From the cell containing the given text, extract its center point as (X, Y) coordinate. 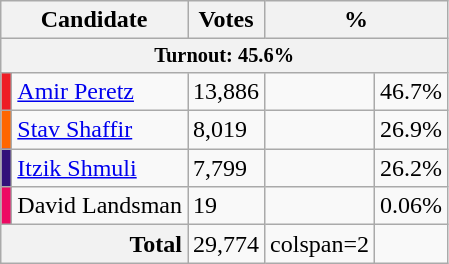
colspan=2 (320, 244)
Stav Shaffir (100, 130)
Turnout: 45.6% (224, 56)
19 (226, 206)
% (356, 20)
26.9% (410, 130)
29,774 (226, 244)
Votes (226, 20)
Candidate (94, 20)
Total (94, 244)
Amir Peretz (100, 91)
26.2% (410, 168)
0.06% (410, 206)
Itzik Shmuli (100, 168)
David Landsman (100, 206)
46.7% (410, 91)
8,019 (226, 130)
7,799 (226, 168)
13,886 (226, 91)
